Provide the [X, Y] coordinate of the cell's center where the given text is located.  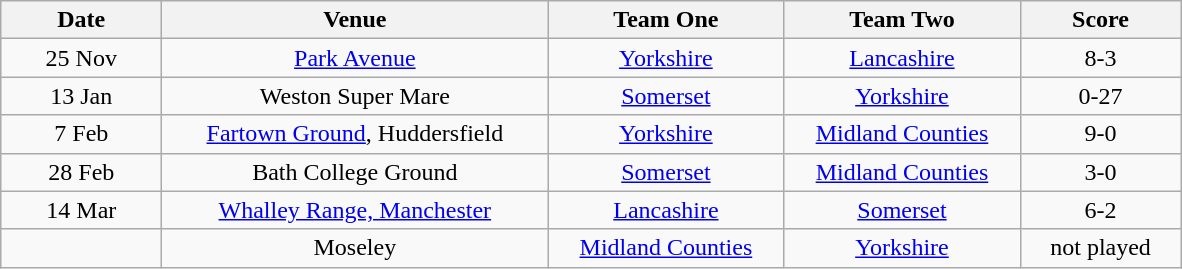
13 Jan [82, 96]
9-0 [1100, 134]
Date [82, 20]
3-0 [1100, 172]
0-27 [1100, 96]
7 Feb [82, 134]
Weston Super Mare [355, 96]
Moseley [355, 248]
28 Feb [82, 172]
Bath College Ground [355, 172]
8-3 [1100, 58]
Fartown Ground, Huddersfield [355, 134]
14 Mar [82, 210]
25 Nov [82, 58]
Whalley Range, Manchester [355, 210]
Park Avenue [355, 58]
Team One [666, 20]
Venue [355, 20]
Score [1100, 20]
Team Two [902, 20]
not played [1100, 248]
6-2 [1100, 210]
